Provide the (x, y) coordinate of the cell's center where the given text is located.  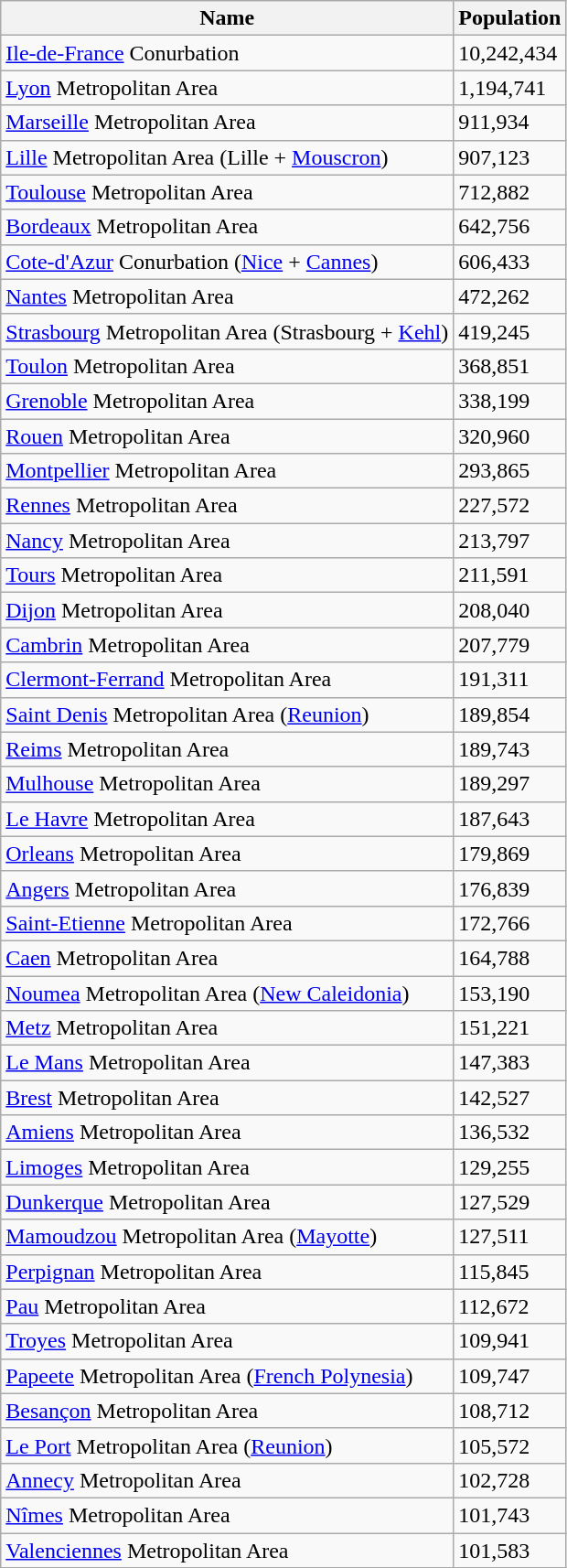
293,865 (510, 471)
Amiens Metropolitan Area (227, 1133)
Reims Metropolitan Area (227, 749)
105,572 (510, 1445)
606,433 (510, 262)
Orleans Metropolitan Area (227, 854)
Nantes Metropolitan Area (227, 296)
151,221 (510, 1028)
Tours Metropolitan Area (227, 575)
Population (510, 18)
127,529 (510, 1202)
136,532 (510, 1133)
368,851 (510, 366)
101,583 (510, 1551)
127,511 (510, 1237)
176,839 (510, 888)
Perpignan Metropolitan Area (227, 1272)
Toulon Metropolitan Area (227, 366)
108,712 (510, 1411)
Ile-de-France Conurbation (227, 53)
115,845 (510, 1272)
147,383 (510, 1063)
907,123 (510, 157)
142,527 (510, 1098)
Angers Metropolitan Area (227, 888)
187,643 (510, 819)
Mamoudzou Metropolitan Area (Mayotte) (227, 1237)
172,766 (510, 923)
112,672 (510, 1306)
Le Port Metropolitan Area (Reunion) (227, 1445)
Cote-d'Azur Conurbation (Nice + Cannes) (227, 262)
Le Mans Metropolitan Area (227, 1063)
Grenoble Metropolitan Area (227, 401)
642,756 (510, 227)
Valenciennes Metropolitan Area (227, 1551)
472,262 (510, 296)
712,882 (510, 192)
911,934 (510, 123)
Limoges Metropolitan Area (227, 1167)
1,194,741 (510, 88)
179,869 (510, 854)
208,040 (510, 610)
Lyon Metropolitan Area (227, 88)
Metz Metropolitan Area (227, 1028)
Besançon Metropolitan Area (227, 1411)
Brest Metropolitan Area (227, 1098)
Toulouse Metropolitan Area (227, 192)
Troyes Metropolitan Area (227, 1341)
Pau Metropolitan Area (227, 1306)
Caen Metropolitan Area (227, 958)
227,572 (510, 506)
10,242,434 (510, 53)
338,199 (510, 401)
101,743 (510, 1515)
Rouen Metropolitan Area (227, 436)
Montpellier Metropolitan Area (227, 471)
Strasbourg Metropolitan Area (Strasbourg + Kehl) (227, 331)
Saint Denis Metropolitan Area (Reunion) (227, 714)
129,255 (510, 1167)
Dijon Metropolitan Area (227, 610)
419,245 (510, 331)
Marseille Metropolitan Area (227, 123)
Mulhouse Metropolitan Area (227, 784)
189,854 (510, 714)
213,797 (510, 541)
Bordeaux Metropolitan Area (227, 227)
109,941 (510, 1341)
Dunkerque Metropolitan Area (227, 1202)
320,960 (510, 436)
Name (227, 18)
164,788 (510, 958)
211,591 (510, 575)
189,743 (510, 749)
Lille Metropolitan Area (Lille + Mouscron) (227, 157)
Nancy Metropolitan Area (227, 541)
Noumea Metropolitan Area (New Caleidonia) (227, 993)
109,747 (510, 1376)
Nîmes Metropolitan Area (227, 1515)
Papeete Metropolitan Area (French Polynesia) (227, 1376)
191,311 (510, 680)
Clermont-Ferrand Metropolitan Area (227, 680)
102,728 (510, 1480)
207,779 (510, 645)
189,297 (510, 784)
Rennes Metropolitan Area (227, 506)
Cambrin Metropolitan Area (227, 645)
153,190 (510, 993)
Annecy Metropolitan Area (227, 1480)
Saint-Etienne Metropolitan Area (227, 923)
Le Havre Metropolitan Area (227, 819)
